Detect which cell encompasses the target text, then output its [X, Y] center coordinate. 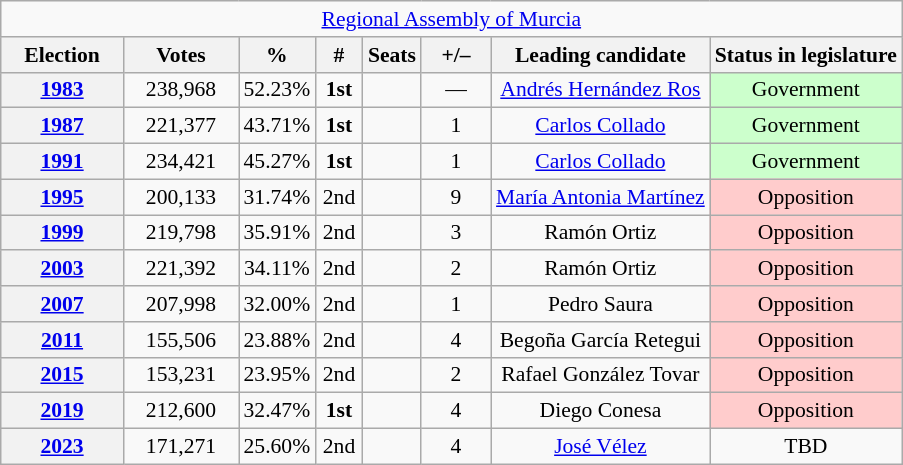
200,133 [180, 197]
32.47% [276, 411]
1995 [62, 197]
32.00% [276, 304]
219,798 [180, 233]
2023 [62, 447]
23.95% [276, 375]
52.23% [276, 90]
238,968 [180, 90]
María Antonia Martínez [600, 197]
221,377 [180, 126]
Votes [180, 55]
2007 [62, 304]
TBD [806, 447]
1991 [62, 162]
Rafael González Tovar [600, 375]
43.71% [276, 126]
35.91% [276, 233]
23.88% [276, 340]
# [339, 55]
25.60% [276, 447]
45.27% [276, 162]
1983 [62, 90]
% [276, 55]
207,998 [180, 304]
+/– [456, 55]
Seats [392, 55]
153,231 [180, 375]
3 [456, 233]
155,506 [180, 340]
2011 [62, 340]
1999 [62, 233]
Andrés Hernández Ros [600, 90]
Leading candidate [600, 55]
2003 [62, 269]
212,600 [180, 411]
221,392 [180, 269]
2019 [62, 411]
1987 [62, 126]
Election [62, 55]
Begoña García Retegui [600, 340]
Diego Conesa [600, 411]
Status in legislature [806, 55]
171,271 [180, 447]
José Vélez [600, 447]
9 [456, 197]
31.74% [276, 197]
Regional Assembly of Murcia [452, 19]
2015 [62, 375]
— [456, 90]
34.11% [276, 269]
234,421 [180, 162]
Pedro Saura [600, 304]
